Detect which cell encompasses the target text, then output its [X, Y] center coordinate. 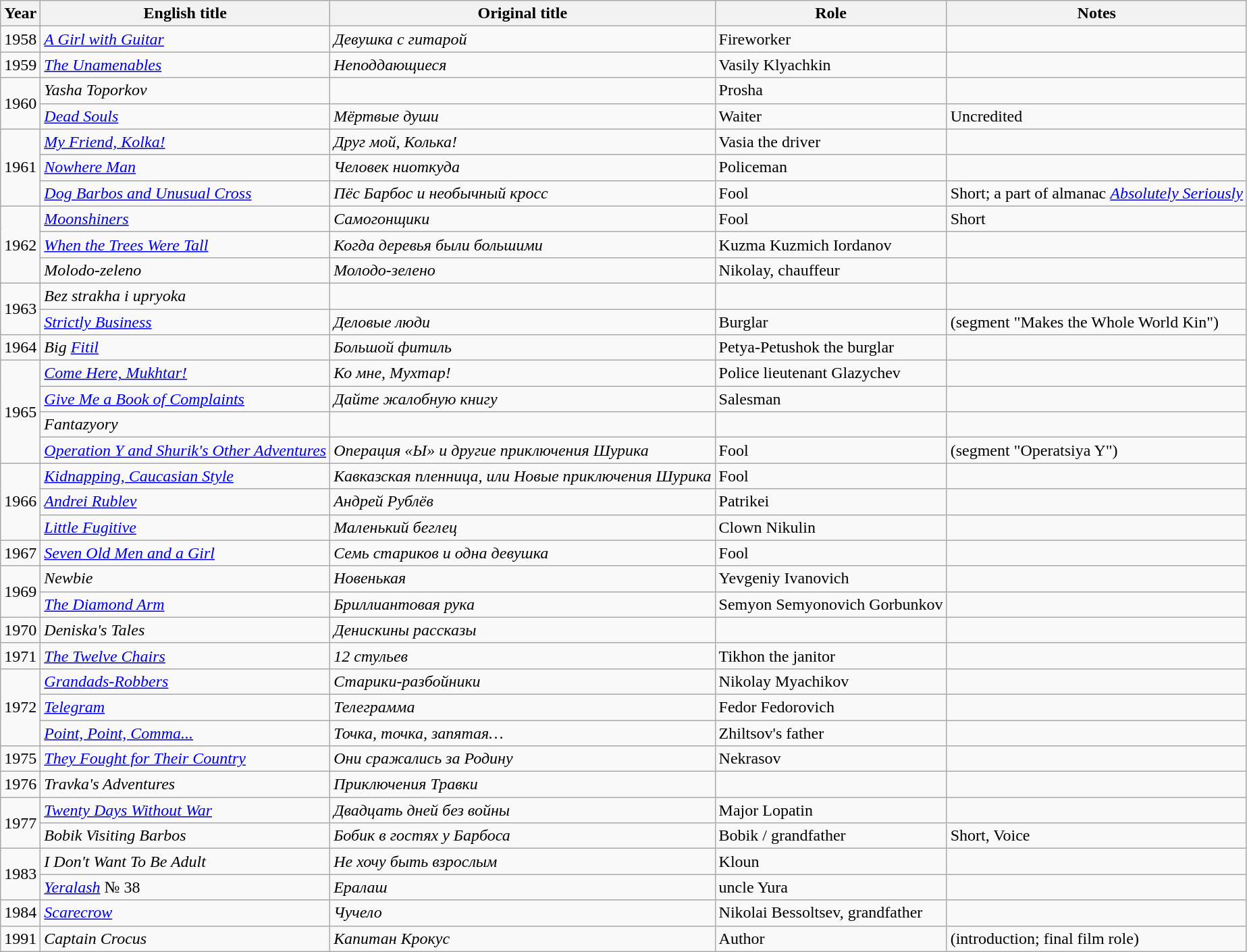
Nikolay Myachikov [830, 681]
Новенькая [523, 579]
1983 [20, 874]
1969 [20, 591]
A Girl with Guitar [185, 39]
1965 [20, 412]
Newbie [185, 579]
Come Here, Mukhtar! [185, 373]
Fedor Fedorovich [830, 707]
Patrikei [830, 502]
The Diamond Arm [185, 604]
Prosha [830, 90]
Clown Nikulin [830, 527]
Операция «Ы» и другие приключения Шурика [523, 450]
Nikolai Bessoltsev, grandfather [830, 913]
Yeralash № 38 [185, 887]
12 стульев [523, 656]
1972 [20, 707]
1984 [20, 913]
Чучело [523, 913]
1967 [20, 553]
Author [830, 938]
Когда деревья были большими [523, 244]
Petya-Petushok the burglar [830, 348]
Notes [1096, 14]
1959 [20, 65]
Vasily Klyachkin [830, 65]
1964 [20, 348]
Kuzma Kuzmich Iordanov [830, 244]
Двадцать дней без войны [523, 810]
Пёс Барбос и необычный кросс [523, 193]
Деловые люди [523, 322]
1975 [20, 759]
1962 [20, 244]
Fireworker [830, 39]
1971 [20, 656]
Друг мой, Колька! [523, 142]
Vasia the driver [830, 142]
Scarecrow [185, 913]
Short [1096, 219]
Точка, точка, запятая… [523, 733]
Operation Y and Shurik's Other Adventures [185, 450]
Yevgeniy Ivanovich [830, 579]
Uncredited [1096, 116]
Zhiltsov's father [830, 733]
Major Lopatin [830, 810]
1977 [20, 823]
Маленький беглец [523, 527]
(segment "Operatsiya Y") [1096, 450]
Денискины рассказы [523, 630]
1966 [20, 502]
(introduction; final film role) [1096, 938]
uncle Yura [830, 887]
Tikhon the janitor [830, 656]
Captain Crocus [185, 938]
Dead Souls [185, 116]
Police lieutenant Glazychev [830, 373]
Moonshiners [185, 219]
Семь стариков и одна девушка [523, 553]
Bez strakha i upryoka [185, 296]
1963 [20, 309]
Yasha Toporkov [185, 90]
1976 [20, 785]
1960 [20, 103]
Они сражались за Родину [523, 759]
Telegram [185, 707]
Seven Old Men and a Girl [185, 553]
Original title [523, 14]
Short, Voice [1096, 836]
Самогонщики [523, 219]
Travka's Adventures [185, 785]
They Fought for Their Country [185, 759]
Dog Barbos and Unusual Cross [185, 193]
Give Me a Book of Complaints [185, 399]
Телеграмма [523, 707]
Strictly Business [185, 322]
Дайте жалобную книгу [523, 399]
Kloun [830, 862]
Short; a part of almanac Absolutely Seriously [1096, 193]
Role [830, 14]
Grandads-Robbers [185, 681]
Не хочу быть взрослым [523, 862]
Бобик в гостях у Барбоса [523, 836]
(segment "Makes the Whole World Kin") [1096, 322]
1991 [20, 938]
When the Trees Were Tall [185, 244]
The Unamenables [185, 65]
Burglar [830, 322]
Bobik Visiting Barbos [185, 836]
Deniska's Tales [185, 630]
The Twelve Chairs [185, 656]
Molodo-zeleno [185, 270]
Andrei Rublev [185, 502]
Point, Point, Comma... [185, 733]
1961 [20, 167]
Kidnapping, Caucasian Style [185, 476]
Waiter [830, 116]
Salesman [830, 399]
Андрей Рублёв [523, 502]
Little Fugitive [185, 527]
Старики-разбойники [523, 681]
Bobik / grandfather [830, 836]
Year [20, 14]
Большой фитиль [523, 348]
Ко мне, Мухтар! [523, 373]
Twenty Days Without War [185, 810]
Капитан Крокус [523, 938]
Человек ниоткуда [523, 167]
I Don't Want To Be Adult [185, 862]
Nekrasov [830, 759]
English title [185, 14]
Бриллиантовая рука [523, 604]
1958 [20, 39]
Nowhere Man [185, 167]
My Friend, Kolka! [185, 142]
Fantazyory [185, 425]
1970 [20, 630]
Ералаш [523, 887]
Policeman [830, 167]
Мёртвые души [523, 116]
Неподдающиеся [523, 65]
Nikolay, chauffeur [830, 270]
Девушка с гитарой [523, 39]
Semyon Semyonovich Gorbunkov [830, 604]
Кавказская пленница, или Новые приключения Шурика [523, 476]
Молодо-зелено [523, 270]
Приключения Травки [523, 785]
Big Fitil [185, 348]
